Pinpoint the cell where the given text exists, returning its (x, y) midpoint coordinate. 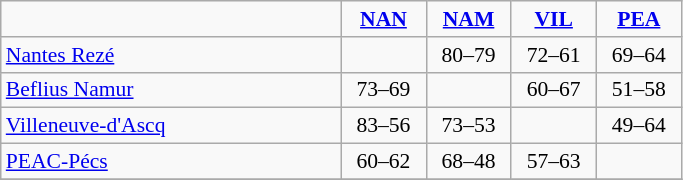
72–61 (554, 55)
73–53 (468, 126)
60–62 (384, 162)
49–64 (638, 126)
83–56 (384, 126)
68–48 (468, 162)
51–58 (638, 90)
NAM (468, 19)
PEAC-Pécs (171, 162)
NAN (384, 19)
69–64 (638, 55)
Nantes Rezé (171, 55)
VIL (554, 19)
80–79 (468, 55)
Villeneuve-d'Ascq (171, 126)
Beflius Namur (171, 90)
PEA (638, 19)
57–63 (554, 162)
73–69 (384, 90)
60–67 (554, 90)
